Search for the cell housing the specified text and yield its [X, Y] center coordinate. 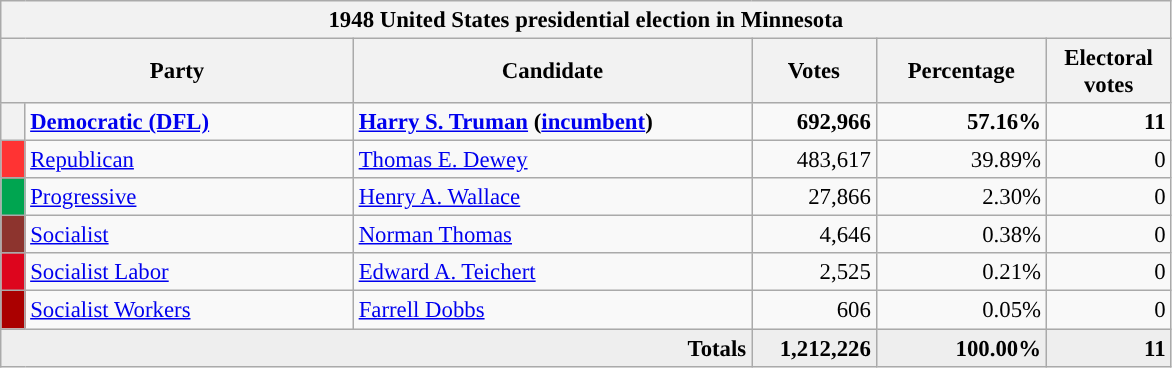
2,525 [814, 273]
57.16% [961, 122]
4,646 [814, 235]
2.30% [961, 197]
692,966 [814, 122]
Socialist Labor [189, 273]
Norman Thomas [552, 235]
Totals [376, 348]
Electoral votes [1108, 72]
Percentage [961, 72]
Party [178, 72]
Edward A. Teichert [552, 273]
0.05% [961, 310]
0.38% [961, 235]
100.00% [961, 348]
483,617 [814, 160]
0.21% [961, 273]
39.89% [961, 160]
Candidate [552, 72]
27,866 [814, 197]
Farrell Dobbs [552, 310]
Socialist [189, 235]
1,212,226 [814, 348]
Votes [814, 72]
Democratic (DFL) [189, 122]
606 [814, 310]
Republican [189, 160]
Thomas E. Dewey [552, 160]
Socialist Workers [189, 310]
Henry A. Wallace [552, 197]
Progressive [189, 197]
Harry S. Truman (incumbent) [552, 122]
1948 United States presidential election in Minnesota [586, 20]
